Find where the given text appears and provide that cell's center as [x, y] coordinate. 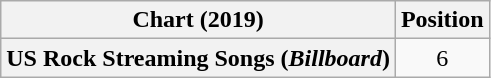
US Rock Streaming Songs (Billboard) [198, 58]
Chart (2019) [198, 20]
6 [442, 58]
Position [442, 20]
